Detect which cell encompasses the target text, then output its [X, Y] center coordinate. 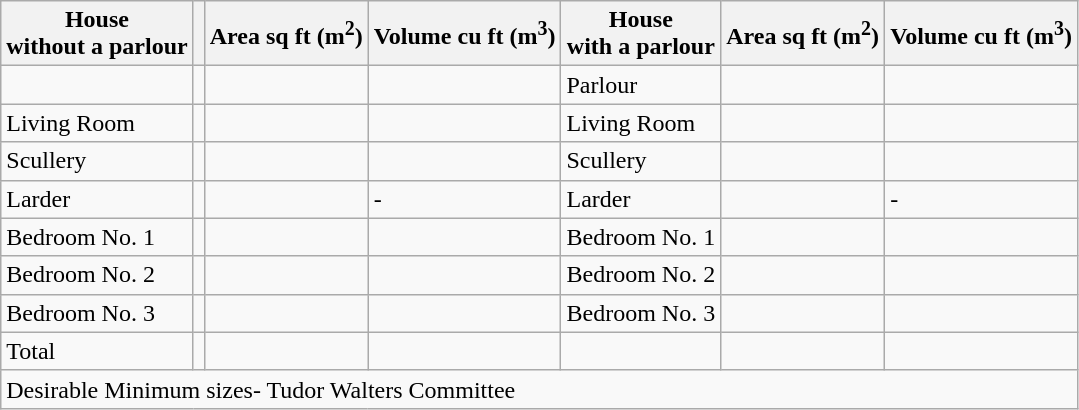
Desirable Minimum sizes- Tudor Walters Committee [540, 389]
Parlour [641, 85]
Housewithout a parlour [97, 34]
Housewith a parlour [641, 34]
Total [97, 351]
